Provide the [X, Y] coordinate of the cell's center where the given text is located.  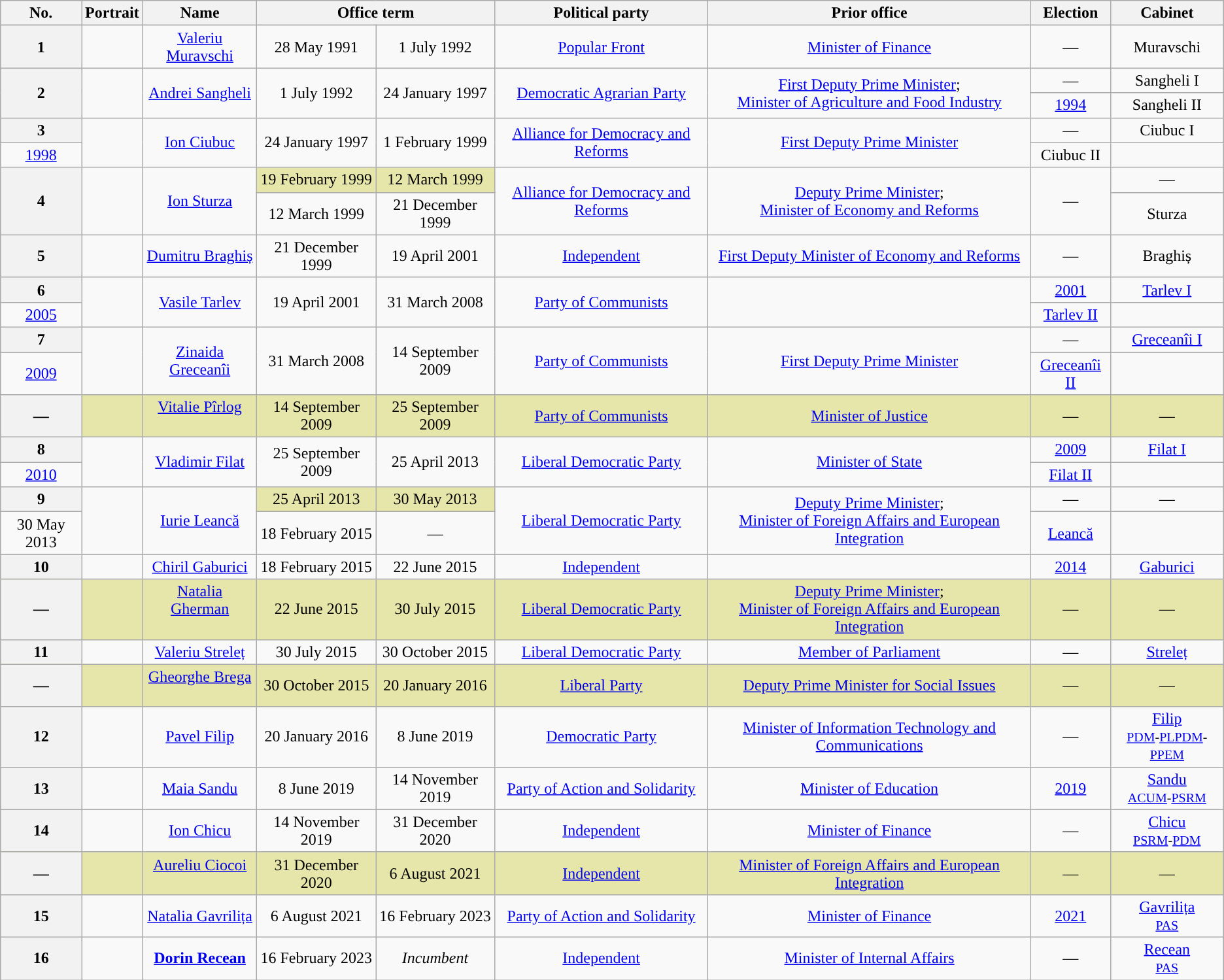
1 February 1999 [435, 143]
3 [41, 130]
Streleț [1166, 652]
Minister of Internal Affairs [870, 958]
1 [41, 47]
Minister of State [870, 462]
Prior office [870, 13]
GavrilițaPAS [1166, 915]
Muravschi [1166, 47]
Pavel Filip [200, 737]
Ion Sturza [200, 201]
Natalia Gavrilița [200, 915]
7 [41, 339]
Ion Chicu [200, 830]
2021 [1070, 915]
Political party [602, 13]
Minister of Education [870, 788]
Sangheli II [1166, 105]
6 [41, 290]
Leancă [1070, 533]
Democratic Party [602, 737]
Incumbent [435, 958]
Democratic Agrarian Party [602, 93]
Zinaida Greceanîi [200, 361]
Valeriu Streleț [200, 652]
Greceanîi I [1166, 339]
Sangheli I [1166, 80]
Sturza [1166, 213]
No. [41, 13]
Dorin Recean [200, 958]
1998 [41, 155]
13 [41, 788]
SanduACUM-PSRM [1166, 788]
Minister of Information Technology and Communications [870, 737]
Aureliu Ciocoi [200, 873]
14 [41, 830]
Andrei Sangheli [200, 93]
2010 [41, 475]
Ion Ciubuc [200, 143]
First Deputy Prime Minister;Minister of Agriculture and Food Industry [870, 93]
Office term [375, 13]
Tarlev II [1070, 314]
15 [41, 915]
Filat I [1166, 450]
Minister of Justice [870, 416]
1994 [1070, 105]
Deputy Prime Minister;Minister of Economy and Reforms [870, 201]
Ciubuc I [1166, 130]
Greceanîi II [1070, 373]
Iurie Leancă [200, 520]
Vasile Tarlev [200, 302]
2019 [1070, 788]
Ciubuc II [1070, 155]
Cabinet [1166, 13]
Tarlev I [1166, 290]
2 [41, 93]
First Deputy Minister of Economy and Reforms [870, 256]
2005 [41, 314]
Braghiș [1166, 256]
Member of Parliament [870, 652]
Liberal Party [602, 685]
Maia Sandu [200, 788]
Vitalie Pîrlog [200, 416]
Dumitru Braghiș [200, 256]
10 [41, 567]
Name [200, 13]
16 [41, 958]
4 [41, 201]
ReceanPAS [1166, 958]
5 [41, 256]
Natalia Gherman [200, 609]
ChicuPSRM-PDM [1166, 830]
Deputy Prime Minister for Social Issues [870, 685]
2001 [1070, 290]
Election [1070, 13]
Gheorghe Brega [200, 685]
2014 [1070, 567]
Filat II [1070, 475]
Vladimir Filat [200, 462]
9 [41, 499]
Valeriu Muravschi [200, 47]
12 [41, 737]
11 [41, 652]
28 May 1991 [316, 47]
Gaburici [1166, 567]
FilipPDM-PLPDM-PPEM [1166, 737]
Minister of Foreign Affairs and European Integration [870, 873]
Chiril Gaburici [200, 567]
Popular Front [602, 47]
Portrait [112, 13]
19 February 1999 [316, 180]
8 [41, 450]
